Return (x, y) of the center of cell containing provided text 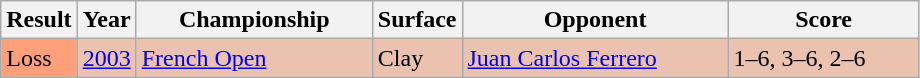
2003 (106, 58)
Opponent (595, 20)
Year (106, 20)
Score (824, 20)
Result (39, 20)
Championship (254, 20)
Juan Carlos Ferrero (595, 58)
Clay (417, 58)
1–6, 3–6, 2–6 (824, 58)
Loss (39, 58)
Surface (417, 20)
French Open (254, 58)
